Provide the [x, y] coordinate of the cell's center where the given text is located.  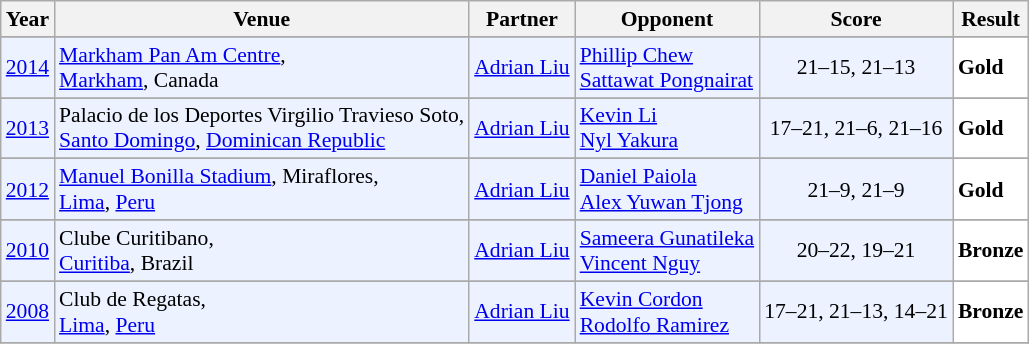
Kevin Cordon Rodolfo Ramirez [668, 312]
Clube Curitibano, Curitiba, Brazil [262, 250]
2008 [28, 312]
2014 [28, 68]
21–9, 21–9 [856, 190]
Year [28, 19]
Club de Regatas, Lima, Peru [262, 312]
17–21, 21–13, 14–21 [856, 312]
Daniel Paiola Alex Yuwan Tjong [668, 190]
17–21, 21–6, 21–16 [856, 128]
2010 [28, 250]
21–15, 21–13 [856, 68]
Score [856, 19]
Partner [522, 19]
Sameera Gunatileka Vincent Nguy [668, 250]
Markham Pan Am Centre, Markham, Canada [262, 68]
Venue [262, 19]
2012 [28, 190]
Phillip Chew Sattawat Pongnairat [668, 68]
Palacio de los Deportes Virgilio Travieso Soto, Santo Domingo, Dominican Republic [262, 128]
20–22, 19–21 [856, 250]
Kevin Li Nyl Yakura [668, 128]
Opponent [668, 19]
Result [991, 19]
Manuel Bonilla Stadium, Miraflores, Lima, Peru [262, 190]
2013 [28, 128]
